Scan for the cell matching the given text and deliver its (x, y) coordinate at center. 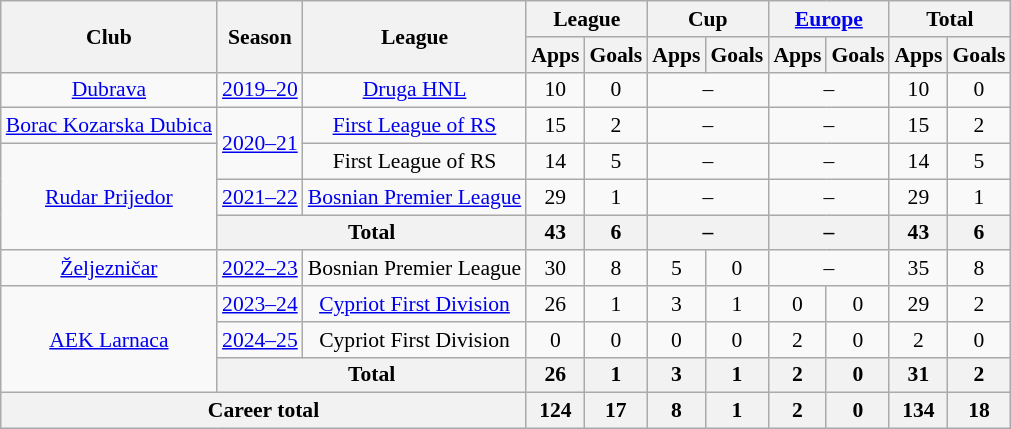
Borac Kozarska Dubica (109, 126)
30 (555, 269)
2023–24 (260, 304)
134 (918, 411)
Cup (708, 19)
AEK Larnaca (109, 340)
2021–22 (260, 197)
35 (918, 269)
Season (260, 36)
Career total (264, 411)
Druga HNL (415, 90)
124 (555, 411)
2022–23 (260, 269)
2019–20 (260, 90)
2024–25 (260, 340)
Club (109, 36)
Rudar Prijedor (109, 198)
17 (616, 411)
Europe (828, 19)
Dubrava (109, 90)
Željezničar (109, 269)
18 (978, 411)
2020–21 (260, 144)
31 (918, 375)
